Extract the [x, y] coordinate from the center of the cell holding the provided text.  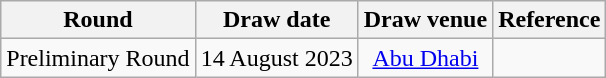
Round [98, 20]
Reference [550, 20]
Draw date [276, 20]
Draw venue [425, 20]
14 August 2023 [276, 58]
Abu Dhabi [425, 58]
Preliminary Round [98, 58]
